Detect which cell encompasses the target text, then output its (x, y) center coordinate. 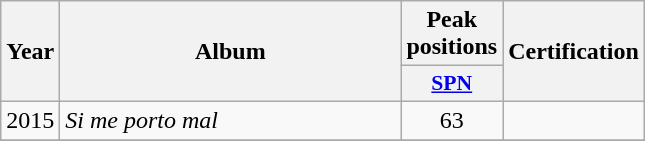
2015 (30, 120)
Album (230, 52)
SPN (452, 84)
Certification (574, 52)
Year (30, 52)
Peak positions (452, 34)
Si me porto mal (230, 120)
63 (452, 120)
